Find where the given text appears and provide that cell's center as (x, y) coordinate. 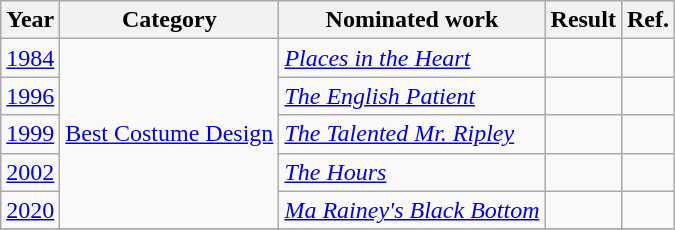
Ref. (648, 20)
Category (170, 20)
2020 (30, 210)
The English Patient (412, 96)
Places in the Heart (412, 58)
Nominated work (412, 20)
1996 (30, 96)
2002 (30, 172)
Best Costume Design (170, 134)
The Talented Mr. Ripley (412, 134)
Result (583, 20)
1999 (30, 134)
The Hours (412, 172)
1984 (30, 58)
Year (30, 20)
Ma Rainey's Black Bottom (412, 210)
